Return the [x, y] coordinate for the center point of the cell that contains the specified text.  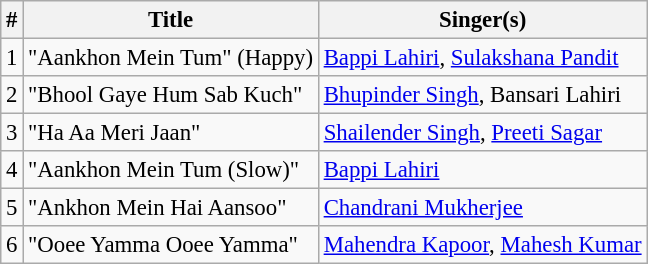
Singer(s) [482, 20]
6 [12, 245]
4 [12, 170]
Shailender Singh, Preeti Sagar [482, 133]
2 [12, 95]
"Ooee Yamma Ooee Yamma" [171, 245]
Bappi Lahiri [482, 170]
Title [171, 20]
Bhupinder Singh, Bansari Lahiri [482, 95]
"Aankhon Mein Tum (Slow)" [171, 170]
3 [12, 133]
1 [12, 58]
"Ha Aa Meri Jaan" [171, 133]
Chandrani Mukherjee [482, 208]
"Bhool Gaye Hum Sab Kuch" [171, 95]
# [12, 20]
Bappi Lahiri, Sulakshana Pandit [482, 58]
"Aankhon Mein Tum" (Happy) [171, 58]
5 [12, 208]
Mahendra Kapoor, Mahesh Kumar [482, 245]
"Ankhon Mein Hai Aansoo" [171, 208]
